Capture the cell that displays the provided text and extract its (x, y) central coordinate. 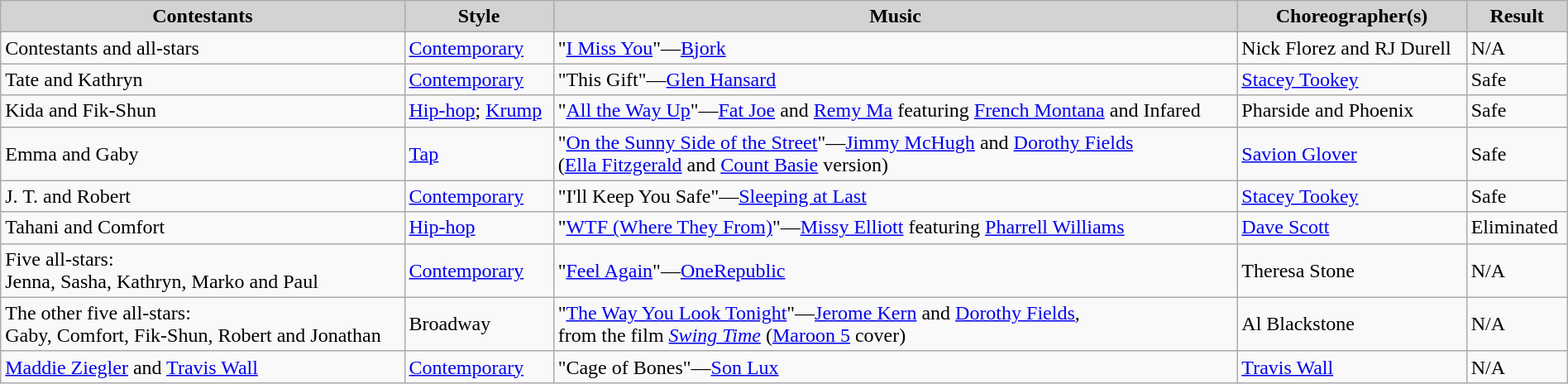
Style (479, 17)
Five all-stars: Jenna, Sasha, Kathryn, Marko and Paul (203, 270)
Contestants and all-stars (203, 48)
Tap (479, 154)
"Feel Again"—OneRepublic (895, 270)
"WTF (Where They From)"—Missy Elliott featuring Pharrell Williams (895, 228)
"On the Sunny Side of the Street"—Jimmy McHugh and Dorothy Fields (Ella Fitzgerald and Count Basie version) (895, 154)
Result (1517, 17)
Choreographer(s) (1351, 17)
Hip-hop (479, 228)
Eliminated (1517, 228)
Nick Florez and RJ Durell (1351, 48)
Hip-hop; Krump (479, 111)
Travis Wall (1351, 367)
"All the Way Up"—Fat Joe and Remy Ma featuring French Montana and Infared (895, 111)
Tate and Kathryn (203, 79)
Kida and Fik-Shun (203, 111)
Tahani and Comfort (203, 228)
Music (895, 17)
Emma and Gaby (203, 154)
"Cage of Bones"—Son Lux (895, 367)
"I Miss You"—Bjork (895, 48)
"The Way You Look Tonight"—Jerome Kern and Dorothy Fields, from the film Swing Time (Maroon 5 cover) (895, 324)
Savion Glover (1351, 154)
Dave Scott (1351, 228)
"This Gift"—Glen Hansard (895, 79)
Contestants (203, 17)
Pharside and Phoenix (1351, 111)
Broadway (479, 324)
Maddie Ziegler and Travis Wall (203, 367)
J. T. and Robert (203, 196)
"I'll Keep You Safe"—Sleeping at Last (895, 196)
The other five all-stars: Gaby, Comfort, Fik-Shun, Robert and Jonathan (203, 324)
Theresa Stone (1351, 270)
Al Blackstone (1351, 324)
